Find where the given text appears and provide that cell's center as [X, Y] coordinate. 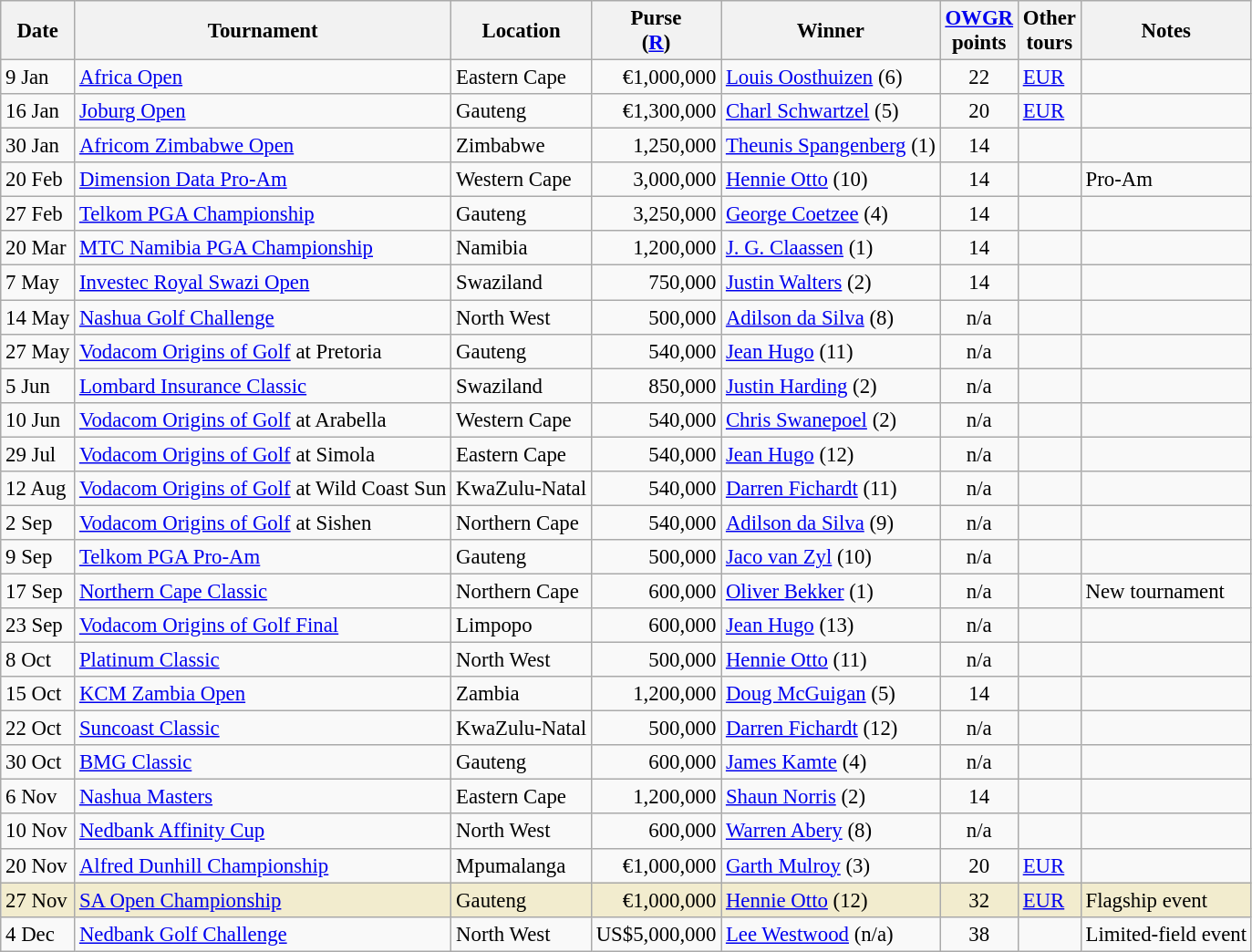
29 Jul [38, 454]
Vodacom Origins of Golf at Pretoria [263, 351]
Justin Harding (2) [831, 386]
New tournament [1165, 591]
27 Feb [38, 214]
Joburg Open [263, 111]
Othertours [1049, 31]
30 Jan [38, 146]
Warren Abery (8) [831, 832]
Date [38, 31]
Jean Hugo (13) [831, 626]
Winner [831, 31]
Chris Swanepoel (2) [831, 419]
10 Nov [38, 832]
9 Jan [38, 78]
Lombard Insurance Classic [263, 386]
Africa Open [263, 78]
38 [979, 934]
Pro-Am [1165, 180]
12 Aug [38, 489]
16 Jan [38, 111]
Flagship event [1165, 900]
Northern Cape Classic [263, 591]
10 Jun [38, 419]
750,000 [656, 283]
6 Nov [38, 797]
Vodacom Origins of Golf at Wild Coast Sun [263, 489]
Dimension Data Pro-Am [263, 180]
27 Nov [38, 900]
Alfred Dunhill Championship [263, 865]
Nedbank Affinity Cup [263, 832]
Nedbank Golf Challenge [263, 934]
Garth Mulroy (3) [831, 865]
20 Nov [38, 865]
James Kamte (4) [831, 762]
Zambia [522, 694]
27 May [38, 351]
Limited-field event [1165, 934]
Charl Schwartzel (5) [831, 111]
4 Dec [38, 934]
OWGRpoints [979, 31]
22 [979, 78]
Theunis Spangenberg (1) [831, 146]
Limpopo [522, 626]
Jean Hugo (11) [831, 351]
Hennie Otto (12) [831, 900]
€1,300,000 [656, 111]
3,250,000 [656, 214]
Namibia [522, 249]
Darren Fichardt (11) [831, 489]
Vodacom Origins of Golf Final [263, 626]
20 Mar [38, 249]
2 Sep [38, 523]
Zimbabwe [522, 146]
1,250,000 [656, 146]
Doug McGuigan (5) [831, 694]
Vodacom Origins of Golf at Simola [263, 454]
Mpumalanga [522, 865]
22 Oct [38, 729]
Location [522, 31]
Investec Royal Swazi Open [263, 283]
7 May [38, 283]
MTC Namibia PGA Championship [263, 249]
George Coetzee (4) [831, 214]
J. G. Claassen (1) [831, 249]
850,000 [656, 386]
SA Open Championship [263, 900]
Notes [1165, 31]
Tournament [263, 31]
US$5,000,000 [656, 934]
Nashua Golf Challenge [263, 317]
9 Sep [38, 557]
Justin Walters (2) [831, 283]
Telkom PGA Pro-Am [263, 557]
Jean Hugo (12) [831, 454]
Vodacom Origins of Golf at Arabella [263, 419]
Hennie Otto (11) [831, 660]
14 May [38, 317]
32 [979, 900]
Hennie Otto (10) [831, 180]
Adilson da Silva (8) [831, 317]
Jaco van Zyl (10) [831, 557]
Shaun Norris (2) [831, 797]
15 Oct [38, 694]
KCM Zambia Open [263, 694]
30 Oct [38, 762]
Purse(R) [656, 31]
Louis Oosthuizen (6) [831, 78]
Platinum Classic [263, 660]
Nashua Masters [263, 797]
Darren Fichardt (12) [831, 729]
Adilson da Silva (9) [831, 523]
Telkom PGA Championship [263, 214]
Suncoast Classic [263, 729]
17 Sep [38, 591]
Lee Westwood (n/a) [831, 934]
5 Jun [38, 386]
3,000,000 [656, 180]
Africom Zimbabwe Open [263, 146]
20 Feb [38, 180]
BMG Classic [263, 762]
23 Sep [38, 626]
Vodacom Origins of Golf at Sishen [263, 523]
Oliver Bekker (1) [831, 591]
8 Oct [38, 660]
